Provide the (X, Y) coordinate of the cell's center where the given text is located.  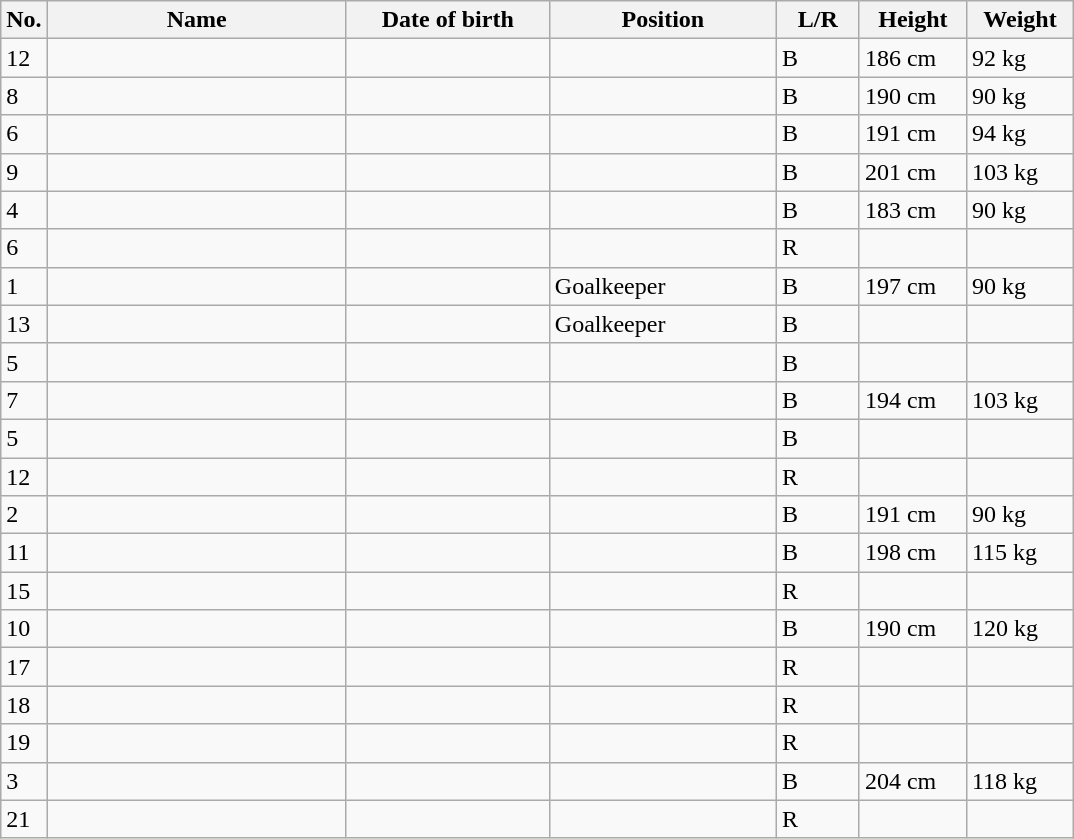
115 kg (1020, 553)
8 (24, 96)
4 (24, 210)
15 (24, 591)
201 cm (912, 172)
204 cm (912, 781)
194 cm (912, 400)
198 cm (912, 553)
Height (912, 20)
L/R (818, 20)
Name (196, 20)
9 (24, 172)
19 (24, 743)
183 cm (912, 210)
118 kg (1020, 781)
7 (24, 400)
94 kg (1020, 134)
3 (24, 781)
Position (662, 20)
1 (24, 286)
No. (24, 20)
Weight (1020, 20)
92 kg (1020, 58)
13 (24, 324)
2 (24, 515)
197 cm (912, 286)
10 (24, 629)
18 (24, 705)
186 cm (912, 58)
120 kg (1020, 629)
17 (24, 667)
Date of birth (448, 20)
21 (24, 819)
11 (24, 553)
